Output the [x, y] coordinate of the center of the cell containing the given text.  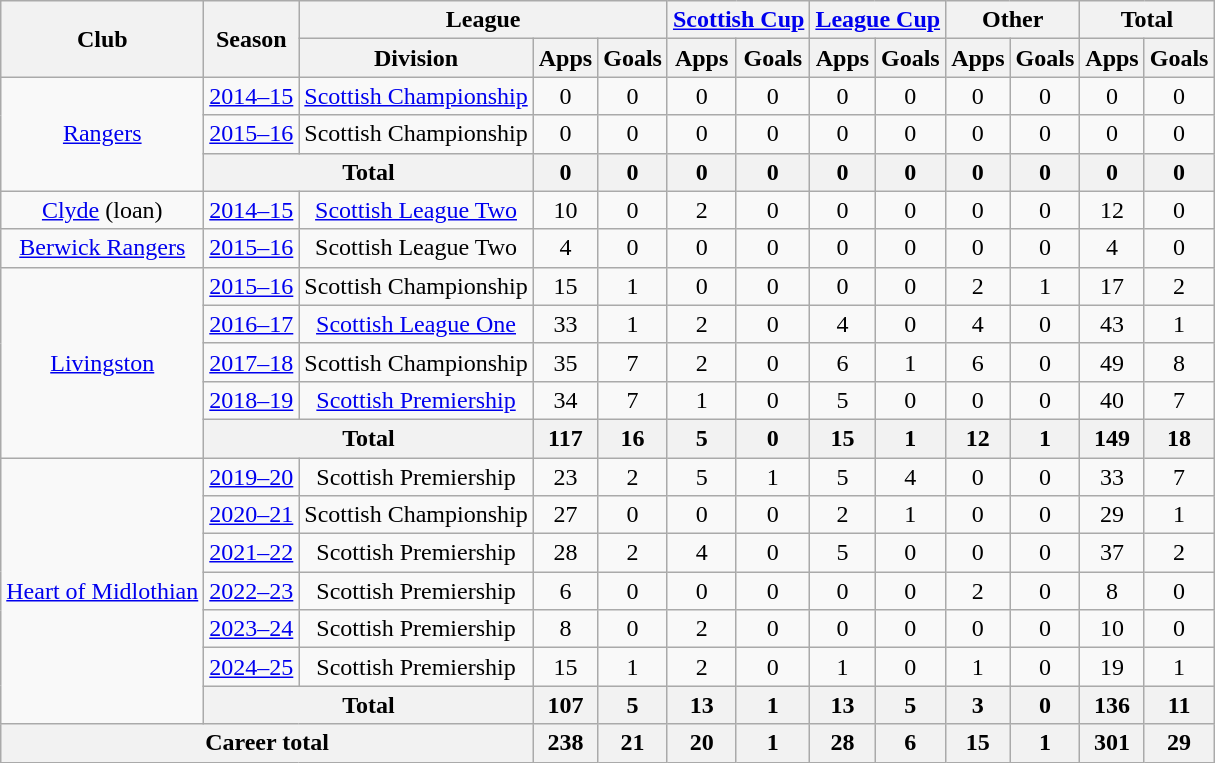
Clyde (loan) [102, 210]
27 [565, 515]
Rangers [102, 134]
238 [565, 743]
2019–20 [252, 477]
43 [1112, 324]
21 [633, 743]
Club [102, 39]
Career total [267, 743]
Heart of Midlothian [102, 591]
Livingston [102, 362]
18 [1179, 438]
34 [565, 400]
2022–23 [252, 591]
149 [1112, 438]
2020–21 [252, 515]
2024–25 [252, 667]
49 [1112, 362]
League Cup [878, 20]
Season [252, 39]
3 [978, 705]
35 [565, 362]
17 [1112, 286]
23 [565, 477]
2021–22 [252, 553]
11 [1179, 705]
117 [565, 438]
136 [1112, 705]
2023–24 [252, 629]
107 [565, 705]
2017–18 [252, 362]
League [484, 20]
301 [1112, 743]
Berwick Rangers [102, 248]
Scottish Cup [738, 20]
Other [1013, 20]
16 [633, 438]
Scottish League One [416, 324]
40 [1112, 400]
2018–19 [252, 400]
Division [416, 58]
19 [1112, 667]
37 [1112, 553]
2016–17 [252, 324]
20 [701, 743]
